Pinpoint the cell where the given text exists, returning its (x, y) midpoint coordinate. 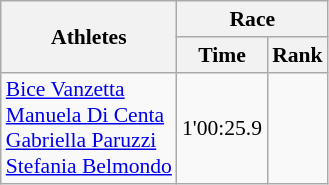
Race (252, 19)
Athletes (89, 36)
Rank (298, 55)
Time (222, 55)
1'00:25.9 (222, 128)
Bice VanzettaManuela Di CentaGabriella ParuzziStefania Belmondo (89, 128)
